Return [X, Y] of the center of cell containing provided text 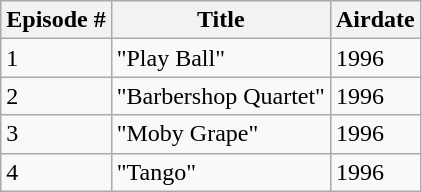
3 [56, 134]
1 [56, 58]
"Barbershop Quartet" [220, 96]
Airdate [375, 20]
Title [220, 20]
"Tango" [220, 172]
4 [56, 172]
Episode # [56, 20]
"Moby Grape" [220, 134]
2 [56, 96]
"Play Ball" [220, 58]
